Identify which cell holds the provided text, then report its [X, Y] central coordinate. 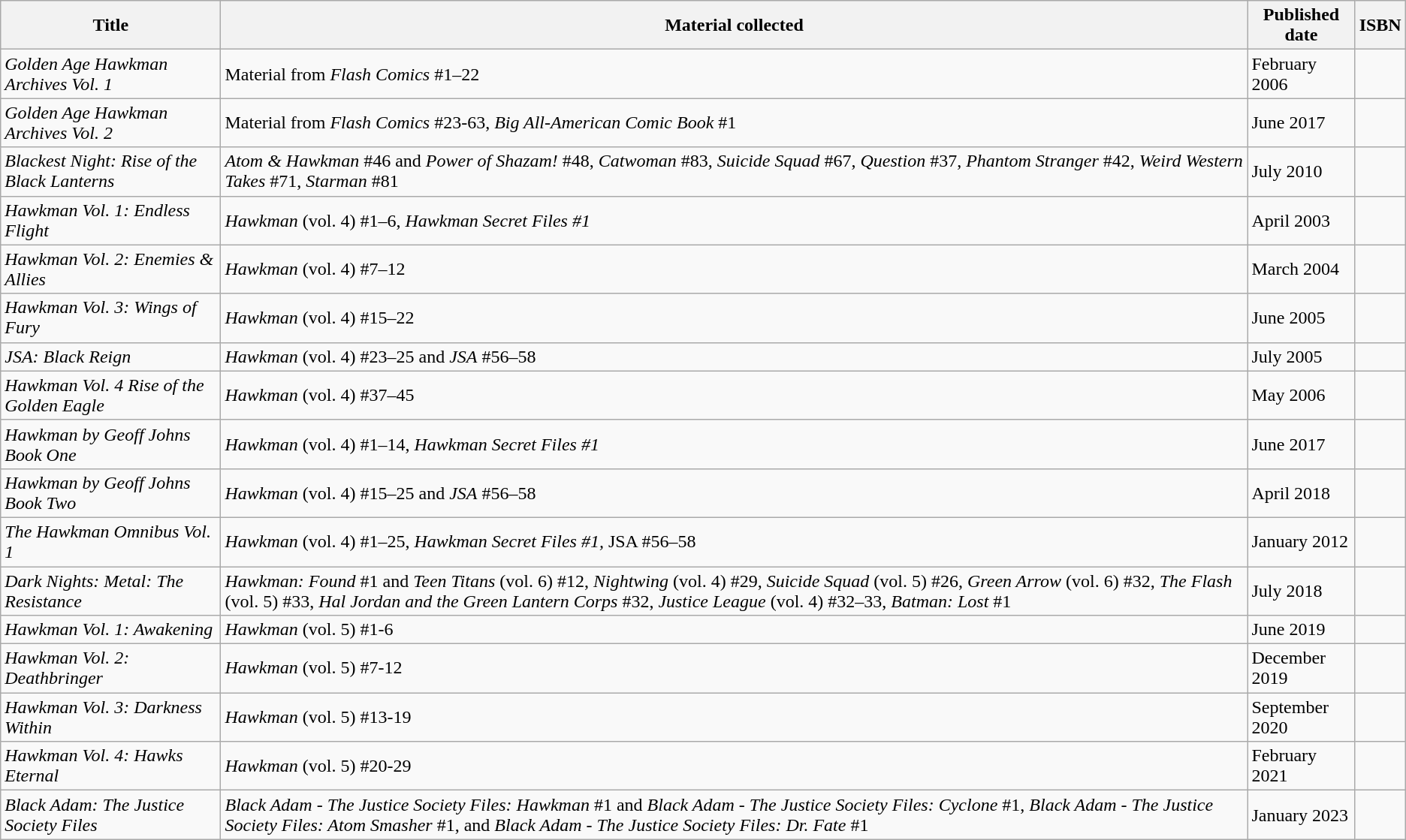
Hawkman by Geoff Johns Book One [111, 444]
Hawkman (vol. 4) #1–25, Hawkman Secret Files #1, JSA #56–58 [735, 542]
Hawkman (vol. 4) #15–25 and JSA #56–58 [735, 492]
Hawkman (vol. 5) #7-12 [735, 668]
March 2004 [1301, 269]
Published date [1301, 26]
Hawkman (vol. 5) #1-6 [735, 630]
Material from Flash Comics #23-63, Big All-American Comic Book #1 [735, 123]
Hawkman (vol. 4) #7–12 [735, 269]
Hawkman Vol. 4: Hawks Eternal [111, 766]
Hawkman by Geoff Johns Book Two [111, 492]
Hawkman (vol. 4) #1–14, Hawkman Secret Files #1 [735, 444]
Hawkman Vol. 2: Enemies & Allies [111, 269]
January 2023 [1301, 815]
July 2018 [1301, 590]
April 2018 [1301, 492]
Hawkman Vol. 1: Endless Flight [111, 221]
Hawkman Vol. 3: Wings of Fury [111, 318]
ISBN [1380, 26]
Hawkman (vol. 4) #1–6, Hawkman Secret Files #1 [735, 221]
July 2010 [1301, 171]
JSA: Black Reign [111, 357]
Hawkman (vol. 5) #13-19 [735, 718]
Golden Age Hawkman Archives Vol. 2 [111, 123]
July 2005 [1301, 357]
January 2012 [1301, 542]
Hawkman Vol. 3: Darkness Within [111, 718]
Material from Flash Comics #1–22 [735, 74]
February 2006 [1301, 74]
Golden Age Hawkman Archives Vol. 1 [111, 74]
Hawkman (vol. 4) #37–45 [735, 395]
February 2021 [1301, 766]
December 2019 [1301, 668]
Hawkman (vol. 4) #15–22 [735, 318]
April 2003 [1301, 221]
June 2019 [1301, 630]
The Hawkman Omnibus Vol. 1 [111, 542]
Dark Nights: Metal: The Resistance [111, 590]
May 2006 [1301, 395]
Material collected [735, 26]
Hawkman (vol. 5) #20-29 [735, 766]
Black Adam: The Justice Society Files [111, 815]
September 2020 [1301, 718]
Blackest Night: Rise of the Black Lanterns [111, 171]
Hawkman Vol. 4 Rise of the Golden Eagle [111, 395]
Hawkman (vol. 4) #23–25 and JSA #56–58 [735, 357]
Hawkman Vol. 2: Deathbringer [111, 668]
Hawkman Vol. 1: Awakening [111, 630]
June 2005 [1301, 318]
Title [111, 26]
